Find where the given text appears and provide that cell's center as (X, Y) coordinate. 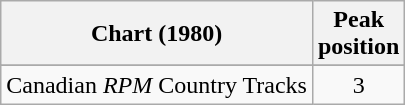
Peakposition (358, 34)
Canadian RPM Country Tracks (157, 85)
3 (358, 85)
Chart (1980) (157, 34)
